Capture the cell that displays the provided text and extract its (x, y) central coordinate. 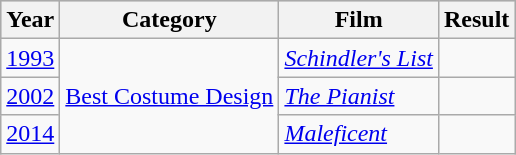
Category (170, 20)
1993 (30, 58)
Schindler's List (359, 58)
2014 (30, 134)
Result (476, 20)
Maleficent (359, 134)
2002 (30, 96)
Year (30, 20)
Film (359, 20)
The Pianist (359, 96)
Best Costume Design (170, 96)
